Find where the given text appears and provide that cell's center as (X, Y) coordinate. 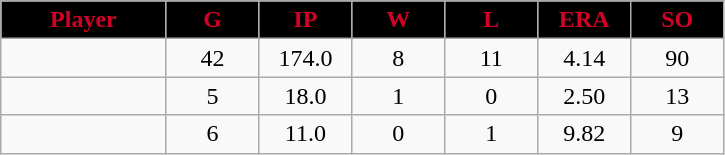
Player (84, 20)
4.14 (584, 58)
11.0 (306, 134)
5 (212, 96)
6 (212, 134)
9 (678, 134)
11 (492, 58)
8 (398, 58)
174.0 (306, 58)
W (398, 20)
G (212, 20)
2.50 (584, 96)
9.82 (584, 134)
42 (212, 58)
IP (306, 20)
13 (678, 96)
18.0 (306, 96)
90 (678, 58)
SO (678, 20)
ERA (584, 20)
L (492, 20)
